Provide the [X, Y] coordinate of the cell's center where the given text is located.  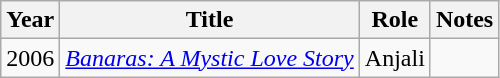
Banaras: A Mystic Love Story [210, 58]
Title [210, 20]
Year [30, 20]
2006 [30, 58]
Notes [464, 20]
Anjali [394, 58]
Role [394, 20]
